Output the [x, y] coordinate of the center of the cell containing the given text.  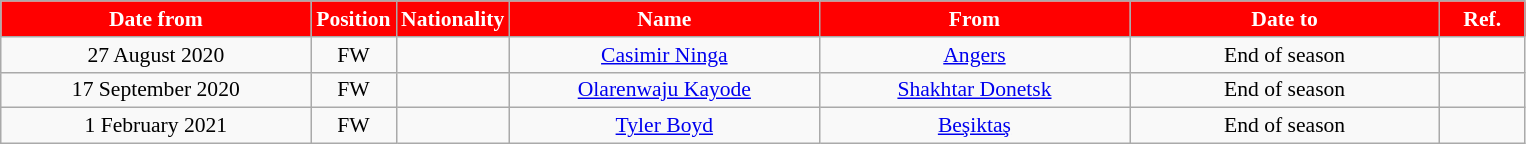
Tyler Boyd [664, 126]
Beşiktaş [974, 126]
Casimir Ninga [664, 55]
Position [354, 19]
Nationality [452, 19]
Date from [156, 19]
From [974, 19]
Ref. [1482, 19]
Olarenwaju Kayode [664, 90]
1 February 2021 [156, 126]
17 September 2020 [156, 90]
Shakhtar Donetsk [974, 90]
Angers [974, 55]
Date to [1285, 19]
Name [664, 19]
27 August 2020 [156, 55]
